Capture the cell that displays the provided text and extract its (x, y) central coordinate. 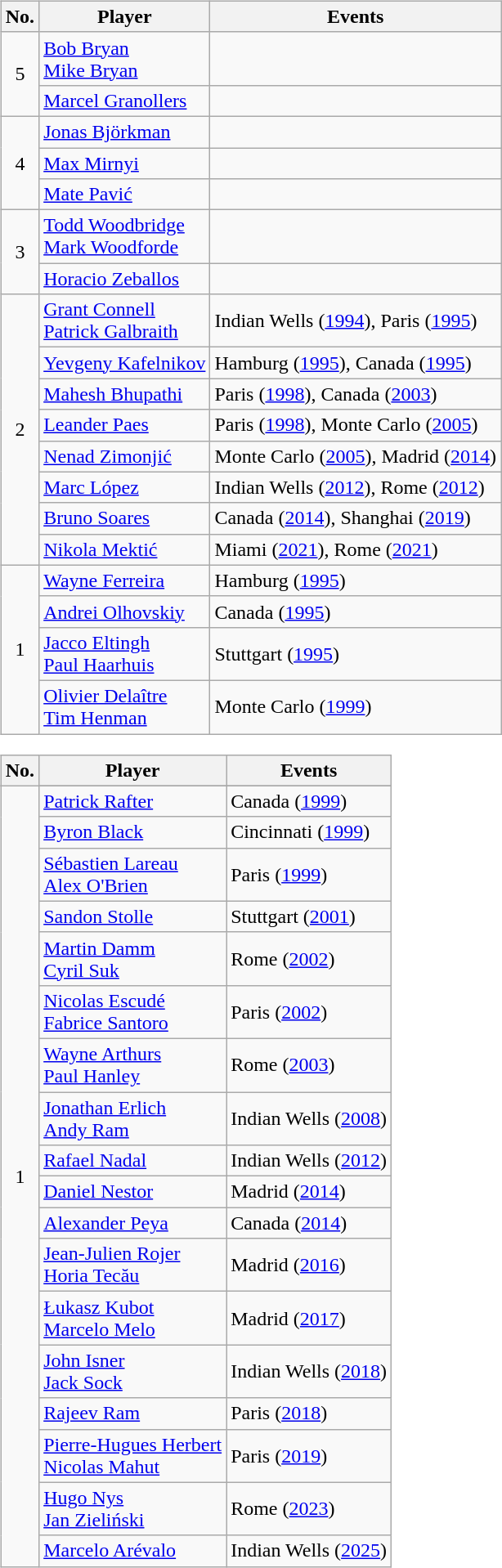
Paris (2018) (309, 1413)
3 (20, 252)
Pierre-Hugues Herbert Nicolas Mahut (132, 1455)
Monte Carlo (1999) (356, 706)
Indian Wells (2025) (309, 1551)
Indian Wells (2012) (309, 1161)
Indian Wells (2018) (309, 1372)
Jean-Julien Rojer Horia Tecău (132, 1266)
Jonas Björkman (124, 132)
Madrid (2014) (309, 1192)
Hugo Nys Jan Zieliński (132, 1509)
Paris (2019) (309, 1455)
Bruno Soares (124, 518)
Łukasz Kubot Marcelo Melo (132, 1318)
Indian Wells (2008) (309, 1118)
Marcel Granollers (124, 101)
Bob Bryan Mike Bryan (124, 59)
Todd Woodbridge Mark Woodforde (124, 237)
Horacio Zeballos (124, 279)
Paris (2002) (309, 1012)
Grant Connell Patrick Galbraith (124, 320)
Mate Pavić (124, 195)
Paris (1998), Canada (2003) (356, 394)
John Isner Jack Sock (132, 1372)
Rome (2002) (309, 958)
Wayne Arthurs Paul Hanley (132, 1064)
Andrei Olhovskiy (124, 612)
Rafael Nadal (132, 1161)
Rajeev Ram (132, 1413)
Stuttgart (1995) (356, 654)
Yevgeny Kafelnikov (124, 363)
Cincinnati (1999) (309, 832)
Sébastien Lareau Alex O'Brien (132, 875)
Hamburg (1995) (356, 580)
Jonathan Erlich Andy Ram (132, 1118)
Jacco Eltingh Paul Haarhuis (124, 654)
Sandon Stolle (132, 916)
Olivier Delaître Tim Henman (124, 706)
Hamburg (1995), Canada (1995) (356, 363)
Nenad Zimonjić (124, 456)
Mahesh Bhupathi (124, 394)
Max Mirnyi (124, 163)
Paris (1998), Monte Carlo (2005) (356, 425)
Stuttgart (2001) (309, 916)
Miami (2021), Rome (2021) (356, 549)
Canada (2014), Shanghai (2019) (356, 518)
Rome (2023) (309, 1509)
Indian Wells (1994), Paris (1995) (356, 320)
Nikola Mektić (124, 549)
2 (20, 430)
Wayne Ferreira (124, 580)
Rome (2003) (309, 1064)
Nicolas Escudé Fabrice Santoro (132, 1012)
5 (20, 74)
Patrick Rafter (132, 801)
Leander Paes (124, 425)
Martin Damm Cyril Suk (132, 958)
Madrid (2016) (309, 1266)
Canada (1999) (309, 801)
4 (20, 163)
Madrid (2017) (309, 1318)
Paris (1999) (309, 875)
Daniel Nestor (132, 1192)
Alexander Peya (132, 1223)
Canada (1995) (356, 612)
Marcelo Arévalo (132, 1551)
Monte Carlo (2005), Madrid (2014) (356, 456)
Indian Wells (2012), Rome (2012) (356, 487)
Byron Black (132, 832)
Canada (2014) (309, 1223)
Marc López (124, 487)
